Locate the cell with the specified text and output its [x, y] center coordinate. 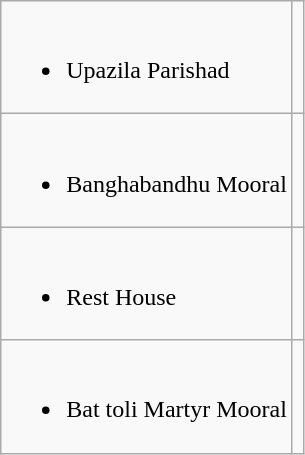
Upazila Parishad [147, 58]
Bat toli Martyr Mooral [147, 396]
Rest House [147, 284]
Banghabandhu Mooral [147, 170]
